Search for the cell housing the specified text and yield its (X, Y) center coordinate. 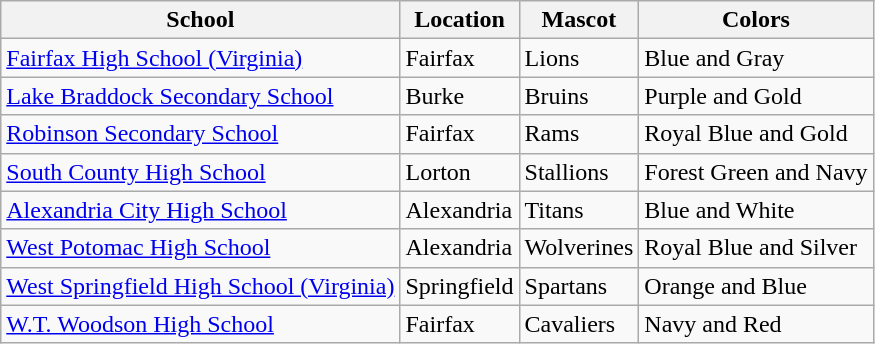
Forest Green and Navy (756, 172)
Blue and Gray (756, 58)
Fairfax High School (Virginia) (200, 58)
Burke (460, 96)
West Springfield High School (Virginia) (200, 286)
Royal Blue and Silver (756, 248)
West Potomac High School (200, 248)
Lake Braddock Secondary School (200, 96)
South County High School (200, 172)
Stallions (579, 172)
Mascot (579, 20)
School (200, 20)
Cavaliers (579, 324)
Titans (579, 210)
Blue and White (756, 210)
Spartans (579, 286)
Alexandria City High School (200, 210)
Springfield (460, 286)
Location (460, 20)
Wolverines (579, 248)
Colors (756, 20)
Rams (579, 134)
W.T. Woodson High School (200, 324)
Orange and Blue (756, 286)
Lorton (460, 172)
Robinson Secondary School (200, 134)
Bruins (579, 96)
Royal Blue and Gold (756, 134)
Lions (579, 58)
Purple and Gold (756, 96)
Navy and Red (756, 324)
